Find where the given text appears and provide that cell's center as (x, y) coordinate. 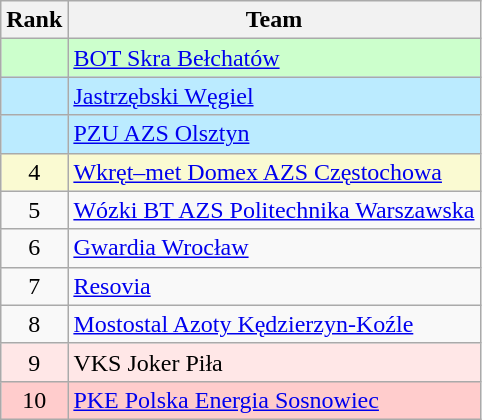
10 (34, 400)
4 (34, 172)
Resovia (274, 286)
6 (34, 248)
Jastrzębski Węgiel (274, 96)
7 (34, 286)
8 (34, 324)
VKS Joker Piła (274, 362)
Gwardia Wrocław (274, 248)
BOT Skra Bełchatów (274, 58)
Wózki BT AZS Politechnika Warszawska (274, 210)
5 (34, 210)
Rank (34, 20)
PKE Polska Energia Sosnowiec (274, 400)
PZU AZS Olsztyn (274, 134)
Team (274, 20)
9 (34, 362)
Wkręt–met Domex AZS Częstochowa (274, 172)
Mostostal Azoty Kędzierzyn-Koźle (274, 324)
